For the text-containing cell, return its midpoint in (x, y) coordinate format. 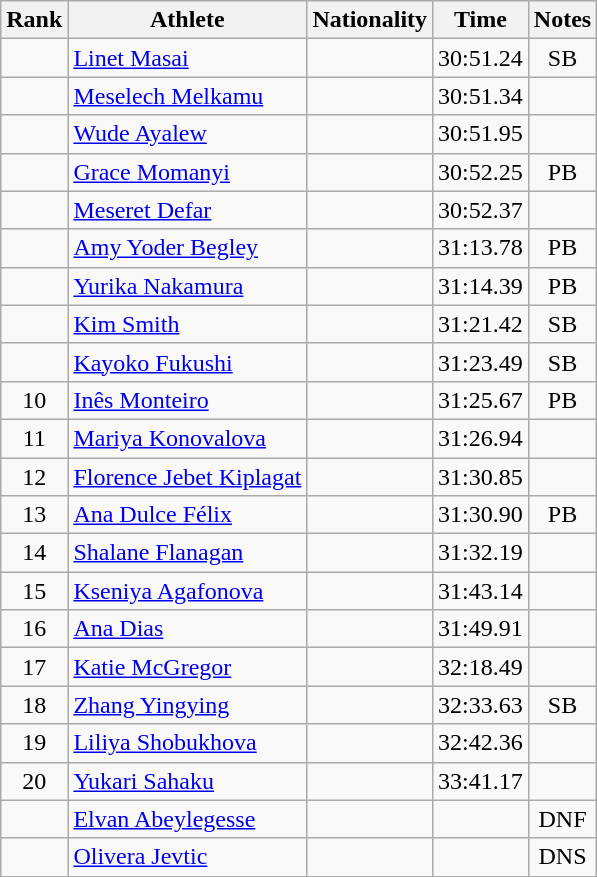
31:30.90 (481, 515)
Kayoko Fukushi (188, 362)
30:52.25 (481, 172)
Katie McGregor (188, 667)
31:23.49 (481, 362)
31:30.85 (481, 477)
32:18.49 (481, 667)
16 (34, 629)
11 (34, 438)
Mariya Konovalova (188, 438)
30:51.34 (481, 96)
Kseniya Agafonova (188, 591)
Kim Smith (188, 324)
30:51.95 (481, 134)
31:43.14 (481, 591)
19 (34, 743)
31:49.91 (481, 629)
30:52.37 (481, 210)
20 (34, 781)
Notes (562, 20)
Nationality (370, 20)
Zhang Yingying (188, 705)
Olivera Jevtic (188, 857)
Yurika Nakamura (188, 286)
Rank (34, 20)
33:41.17 (481, 781)
Grace Momanyi (188, 172)
17 (34, 667)
Amy Yoder Begley (188, 248)
Wude Ayalew (188, 134)
10 (34, 400)
Meseret Defar (188, 210)
32:42.36 (481, 743)
31:14.39 (481, 286)
13 (34, 515)
DNF (562, 819)
DNS (562, 857)
18 (34, 705)
31:21.42 (481, 324)
15 (34, 591)
Time (481, 20)
Meselech Melkamu (188, 96)
31:13.78 (481, 248)
Liliya Shobukhova (188, 743)
Shalane Flanagan (188, 553)
30:51.24 (481, 58)
Florence Jebet Kiplagat (188, 477)
Athlete (188, 20)
12 (34, 477)
Linet Masai (188, 58)
14 (34, 553)
Yukari Sahaku (188, 781)
Inês Monteiro (188, 400)
Elvan Abeylegesse (188, 819)
31:32.19 (481, 553)
31:25.67 (481, 400)
32:33.63 (481, 705)
Ana Dias (188, 629)
31:26.94 (481, 438)
Ana Dulce Félix (188, 515)
